Provide the (x, y) coordinate of the cell's center where the given text is located.  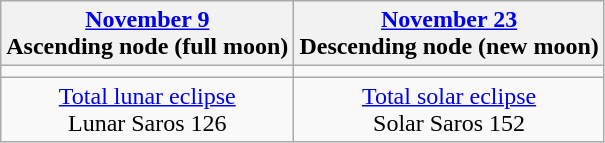
November 9Ascending node (full moon) (148, 34)
November 23Descending node (new moon) (449, 34)
Total solar eclipseSolar Saros 152 (449, 110)
Total lunar eclipseLunar Saros 126 (148, 110)
